Find where the given text appears and provide that cell's center as (X, Y) coordinate. 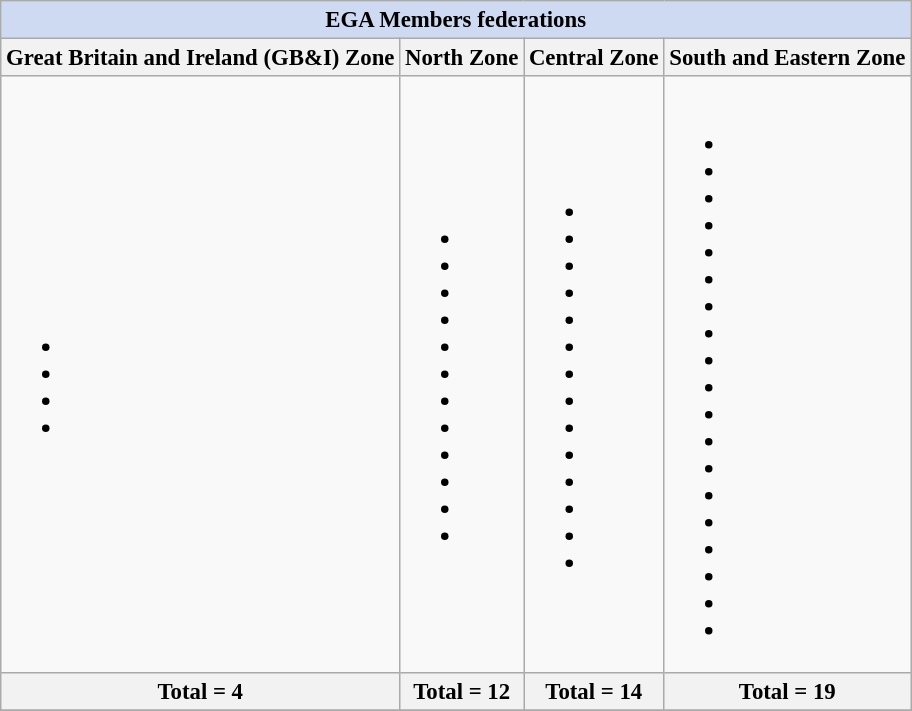
South and Eastern Zone (788, 58)
Total = 4 (200, 691)
North Zone (462, 58)
Total = 14 (594, 691)
Central Zone (594, 58)
Total = 19 (788, 691)
Total = 12 (462, 691)
EGA Members federations (456, 20)
Great Britain and Ireland (GB&I) Zone (200, 58)
